Determine the [X, Y] coordinate at the center of the cell enclosing the given text.  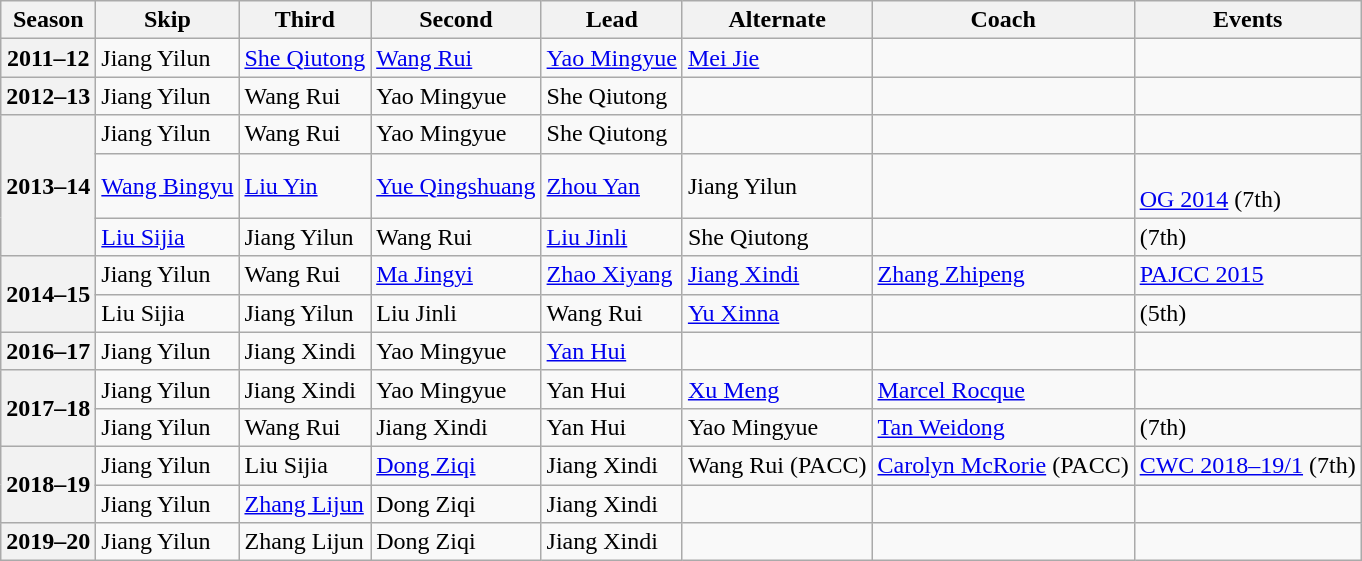
Second [456, 20]
Wang Rui (PACC) [777, 465]
Zhang Zhipeng [1003, 275]
2019–20 [48, 542]
Alternate [777, 20]
Events [1248, 20]
Liu Yin [305, 186]
Third [305, 20]
2017–18 [48, 408]
Mei Jie [777, 58]
Yue Qingshuang [456, 186]
Wang Bingyu [168, 186]
Marcel Rocque [1003, 389]
Coach [1003, 20]
OG 2014 (7th) [1248, 186]
Skip [168, 20]
Zhou Yan [612, 186]
Tan Weidong [1003, 427]
2011–12 [48, 58]
Ma Jingyi [456, 275]
CWC 2018–19/1 (7th) [1248, 465]
2014–15 [48, 294]
Xu Meng [777, 389]
Yu Xinna [777, 313]
2012–13 [48, 96]
Carolyn McRorie (PACC) [1003, 465]
Zhao Xiyang [612, 275]
Season [48, 20]
Lead [612, 20]
2013–14 [48, 186]
2016–17 [48, 351]
(5th) [1248, 313]
2018–19 [48, 484]
PAJCC 2015 [1248, 275]
